Capture the cell that displays the provided text and extract its [x, y] central coordinate. 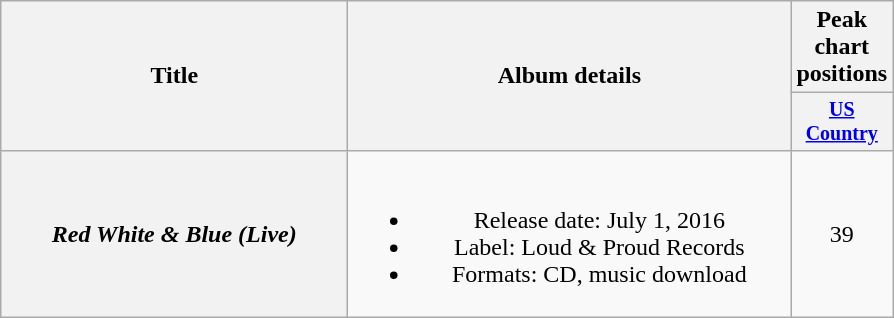
Red White & Blue (Live) [174, 234]
Release date: July 1, 2016Label: Loud & Proud RecordsFormats: CD, music download [570, 234]
US Country [842, 122]
Title [174, 76]
39 [842, 234]
Peak chartpositions [842, 47]
Album details [570, 76]
